Locate the cell with the specified text and output its (X, Y) center coordinate. 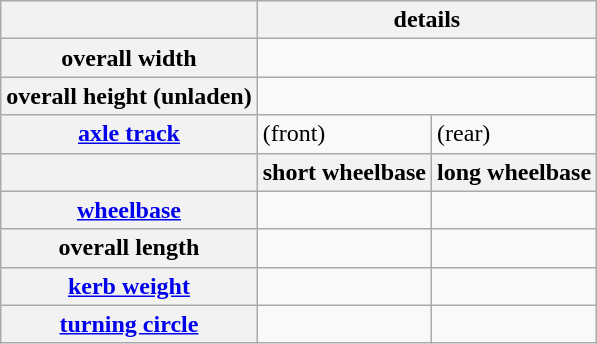
overall height (unladen) (129, 96)
overall length (129, 248)
kerb weight (129, 286)
axle track (129, 134)
(front) (344, 134)
wheelbase (129, 210)
turning circle (129, 324)
short wheelbase (344, 172)
long wheelbase (514, 172)
overall width (129, 58)
details (426, 20)
(rear) (514, 134)
